Detect which cell encompasses the target text, then output its (X, Y) center coordinate. 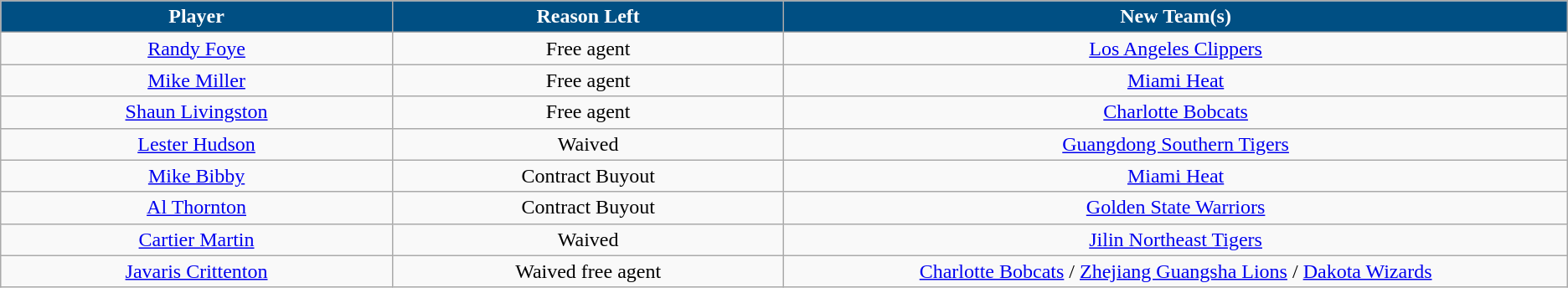
Al Thornton (197, 208)
Reason Left (588, 17)
Javaris Crittenton (197, 271)
Mike Bibby (197, 176)
Golden State Warriors (1176, 208)
Lester Hudson (197, 144)
Jilin Northeast Tigers (1176, 239)
Guangdong Southern Tigers (1176, 144)
Player (197, 17)
Charlotte Bobcats (1176, 112)
Los Angeles Clippers (1176, 49)
Charlotte Bobcats / Zhejiang Guangsha Lions / Dakota Wizards (1176, 271)
Waived free agent (588, 271)
Shaun Livingston (197, 112)
New Team(s) (1176, 17)
Cartier Martin (197, 239)
Randy Foye (197, 49)
Mike Miller (197, 80)
